Find where the given text appears and provide that cell's center as [x, y] coordinate. 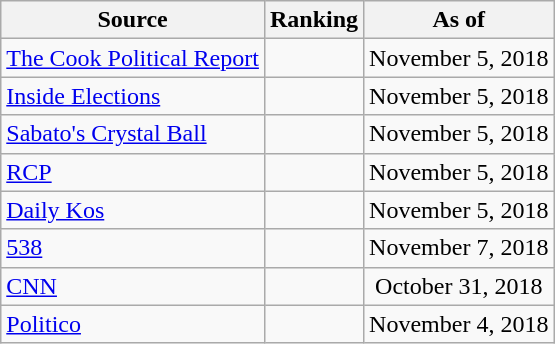
RCP [133, 172]
CNN [133, 286]
Sabato's Crystal Ball [133, 134]
The Cook Political Report [133, 58]
November 4, 2018 [459, 324]
Daily Kos [133, 210]
Inside Elections [133, 96]
Source [133, 20]
538 [133, 248]
Ranking [314, 20]
October 31, 2018 [459, 286]
Politico [133, 324]
As of [459, 20]
November 7, 2018 [459, 248]
